For the text-containing cell, return its midpoint in [X, Y] coordinate format. 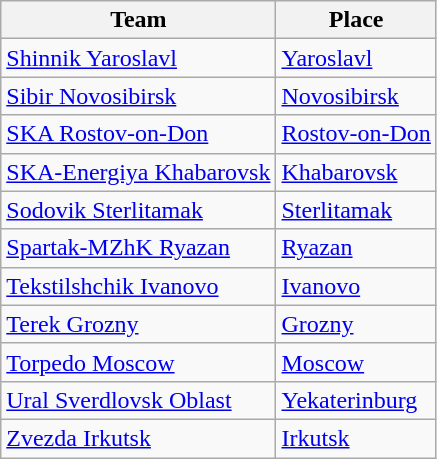
SKA-Energiya Khabarovsk [138, 172]
Zvezda Irkutsk [138, 438]
Team [138, 20]
Moscow [356, 362]
Irkutsk [356, 438]
Shinnik Yaroslavl [138, 58]
Rostov-on-Don [356, 134]
Ivanovo [356, 286]
Yaroslavl [356, 58]
Place [356, 20]
Sibir Novosibirsk [138, 96]
Grozny [356, 324]
Sterlitamak [356, 210]
Ryazan [356, 248]
Spartak-MZhK Ryazan [138, 248]
Sodovik Sterlitamak [138, 210]
Ural Sverdlovsk Oblast [138, 400]
SKA Rostov-on-Don [138, 134]
Novosibirsk [356, 96]
Tekstilshchik Ivanovo [138, 286]
Torpedo Moscow [138, 362]
Yekaterinburg [356, 400]
Terek Grozny [138, 324]
Khabarovsk [356, 172]
